Detect which cell encompasses the target text, then output its [x, y] center coordinate. 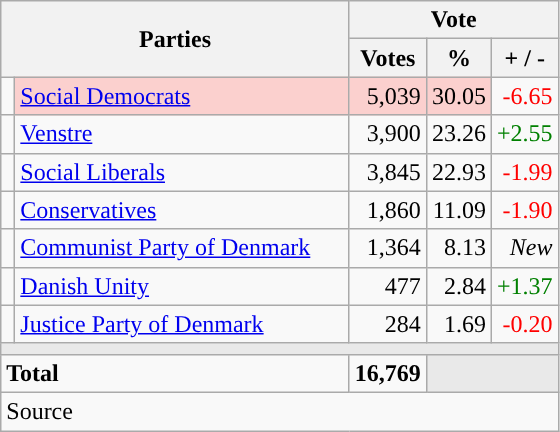
22.93 [458, 172]
Total [176, 373]
3,900 [388, 134]
+1.37 [524, 286]
Parties [176, 39]
Social Democrats [182, 96]
3,845 [388, 172]
Source [280, 411]
30.05 [458, 96]
Vote [454, 20]
2.84 [458, 286]
23.26 [458, 134]
477 [388, 286]
+2.55 [524, 134]
+ / - [524, 58]
1.69 [458, 324]
Danish Unity [182, 286]
% [458, 58]
Justice Party of Denmark [182, 324]
Social Liberals [182, 172]
11.09 [458, 210]
Votes [388, 58]
1,364 [388, 248]
1,860 [388, 210]
-1.90 [524, 210]
-1.99 [524, 172]
-0.20 [524, 324]
5,039 [388, 96]
16,769 [388, 373]
Conservatives [182, 210]
Communist Party of Denmark [182, 248]
Venstre [182, 134]
8.13 [458, 248]
-6.65 [524, 96]
284 [388, 324]
New [524, 248]
